Determine the [X, Y] coordinate at the center of the cell enclosing the given text.  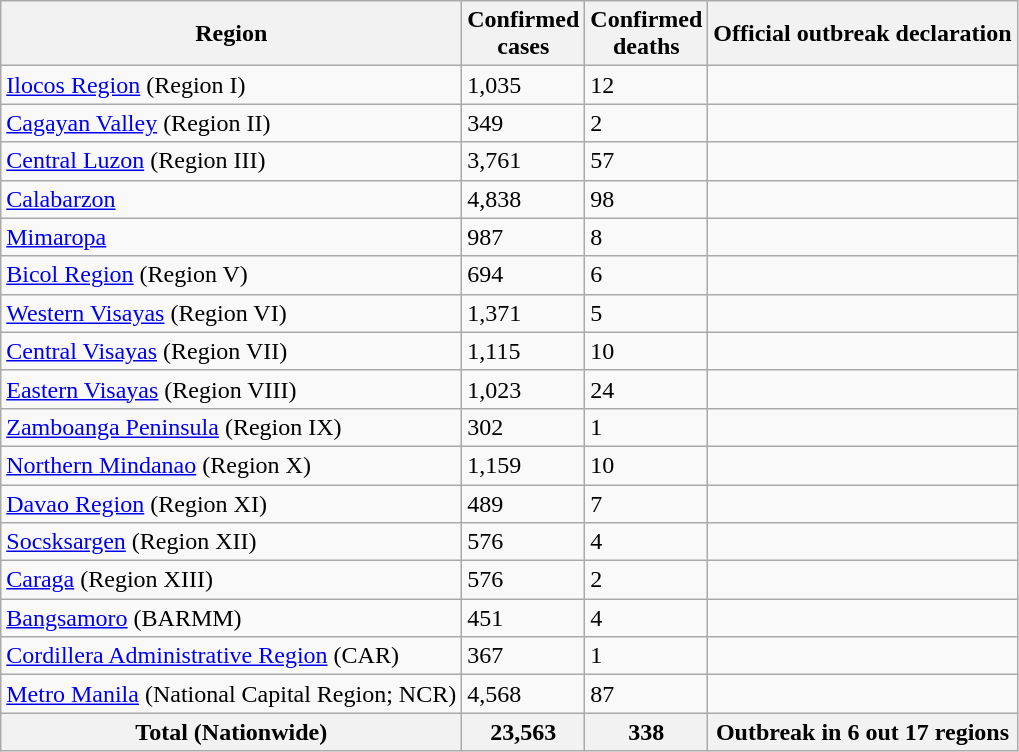
5 [646, 313]
4,568 [524, 694]
987 [524, 237]
Central Luzon (Region III) [232, 161]
367 [524, 656]
Region [232, 34]
Ilocos Region (Region I) [232, 85]
12 [646, 85]
Outbreak in 6 out 17 regions [862, 732]
Caraga (Region XIII) [232, 580]
6 [646, 275]
Confirmed cases [524, 34]
694 [524, 275]
Western Visayas (Region VI) [232, 313]
98 [646, 199]
Cagayan Valley (Region II) [232, 123]
Confirmed deaths [646, 34]
302 [524, 427]
451 [524, 618]
1,115 [524, 351]
Davao Region (Region XI) [232, 503]
Calabarzon [232, 199]
87 [646, 694]
Metro Manila (National Capital Region; NCR) [232, 694]
1,023 [524, 389]
Mimaropa [232, 237]
1,035 [524, 85]
Official outbreak declaration [862, 34]
23,563 [524, 732]
Bicol Region (Region V) [232, 275]
Zamboanga Peninsula (Region IX) [232, 427]
3,761 [524, 161]
Socsksargen (Region XII) [232, 542]
7 [646, 503]
57 [646, 161]
Bangsamoro (BARMM) [232, 618]
8 [646, 237]
Cordillera Administrative Region (CAR) [232, 656]
489 [524, 503]
Northern Mindanao (Region X) [232, 465]
338 [646, 732]
4,838 [524, 199]
Total (Nationwide) [232, 732]
Central Visayas (Region VII) [232, 351]
24 [646, 389]
349 [524, 123]
1,371 [524, 313]
1,159 [524, 465]
Eastern Visayas (Region VIII) [232, 389]
